Provide the (X, Y) coordinate of the cell's center where the given text is located.  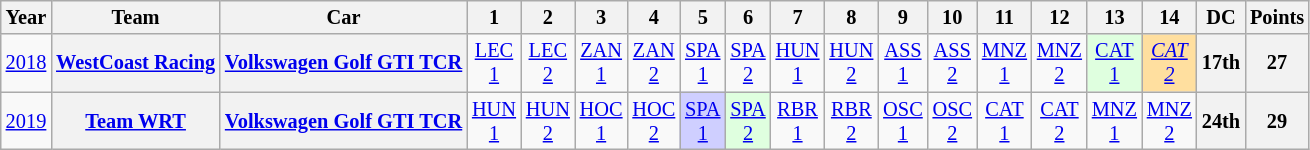
12 (1060, 17)
Year (26, 17)
HOC1 (602, 121)
Team WRT (136, 121)
11 (1004, 17)
2019 (26, 121)
6 (748, 17)
10 (952, 17)
9 (902, 17)
ASS1 (902, 63)
HOC2 (654, 121)
14 (1170, 17)
8 (851, 17)
24th (1221, 121)
LEC2 (548, 63)
OSC1 (902, 121)
7 (798, 17)
3 (602, 17)
27 (1277, 63)
LEC1 (494, 63)
2 (548, 17)
RBR1 (798, 121)
29 (1277, 121)
OSC2 (952, 121)
ASS2 (952, 63)
5 (702, 17)
WestCoast Racing (136, 63)
Team (136, 17)
Points (1277, 17)
ZAN1 (602, 63)
4 (654, 17)
13 (1114, 17)
17th (1221, 63)
1 (494, 17)
2018 (26, 63)
DC (1221, 17)
RBR2 (851, 121)
ZAN2 (654, 63)
Car (344, 17)
